Detect which cell encompasses the target text, then output its (X, Y) center coordinate. 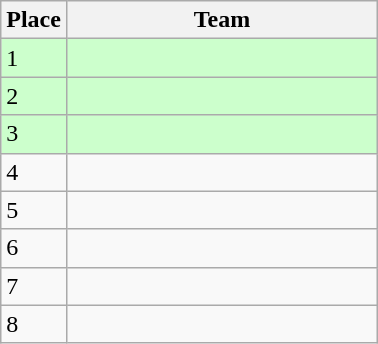
3 (34, 134)
2 (34, 96)
7 (34, 286)
Place (34, 20)
4 (34, 172)
6 (34, 248)
5 (34, 210)
8 (34, 324)
1 (34, 58)
Team (222, 20)
